Detect which cell encompasses the target text, then output its (x, y) center coordinate. 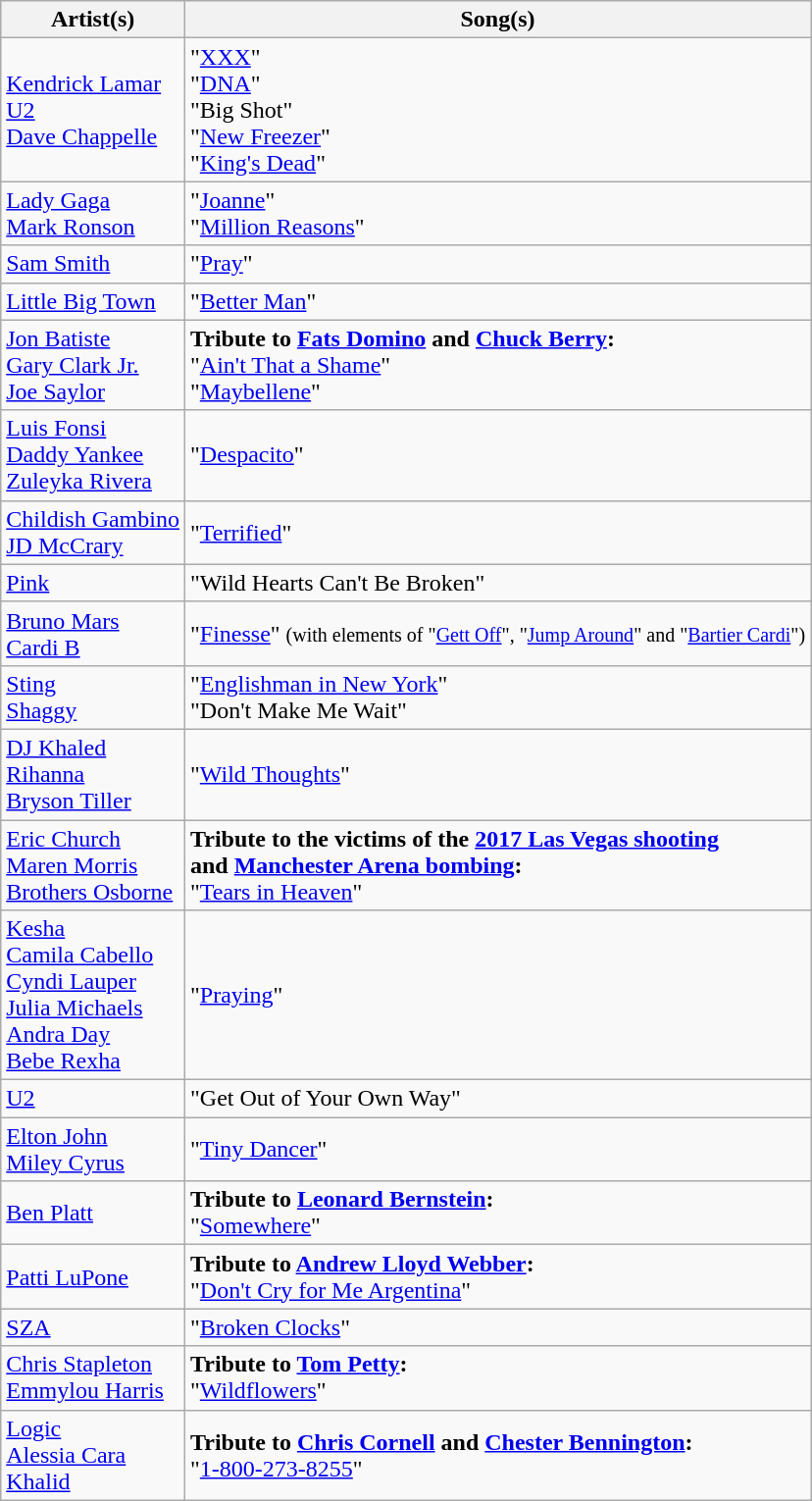
Tribute to Leonard Bernstein:"Somewhere" (497, 1213)
Ben Platt (93, 1213)
"Praying" (497, 995)
Tribute to Fats Domino and Chuck Berry:"Ain't That a Shame""Maybellene" (497, 365)
"Broken Clocks" (497, 1327)
"Despacito" (497, 455)
StingShaggy (93, 697)
Pink (93, 583)
LogicAlessia CaraKhalid (93, 1455)
Kendrick LamarU2Dave Chappelle (93, 110)
Artist(s) (93, 20)
Childish GambinoJD McCrary (93, 532)
Tribute to Andrew Lloyd Webber:"Don't Cry for Me Argentina" (497, 1277)
Patti LuPone (93, 1277)
Little Big Town (93, 301)
Elton JohnMiley Cyrus (93, 1150)
Sam Smith (93, 264)
"Finesse" (with elements of "Gett Off", "Jump Around" and "Bartier Cardi") (497, 634)
U2 (93, 1099)
"Englishman in New York""Don't Make Me Wait" (497, 697)
Song(s) (497, 20)
Tribute to Chris Cornell and Chester Bennington:"1-800-273-8255" (497, 1455)
"Better Man" (497, 301)
"Get Out of Your Own Way" (497, 1099)
"Terrified" (497, 532)
Jon BatisteGary Clark Jr.Joe Saylor (93, 365)
Eric ChurchMaren MorrisBrothers Osborne (93, 865)
"Wild Thoughts" (497, 774)
Bruno MarsCardi B (93, 634)
Luis FonsiDaddy YankeeZuleyka Rivera (93, 455)
Chris StapletonEmmylou Harris (93, 1377)
"XXX""DNA""Big Shot""New Freezer""King's Dead" (497, 110)
SZA (93, 1327)
DJ KhaledRihannaBryson Tiller (93, 774)
Tribute to Tom Petty:"Wildflowers" (497, 1377)
"Tiny Dancer" (497, 1150)
"Pray" (497, 264)
Tribute to the victims of the 2017 Las Vegas shootingand Manchester Arena bombing:"Tears in Heaven" (497, 865)
KeshaCamila CabelloCyndi LauperJulia MichaelsAndra DayBebe Rexha (93, 995)
Lady GagaMark Ronson (93, 214)
"Wild Hearts Can't Be Broken" (497, 583)
"Joanne""Million Reasons" (497, 214)
